From the cell containing the given text, extract its center point as [X, Y] coordinate. 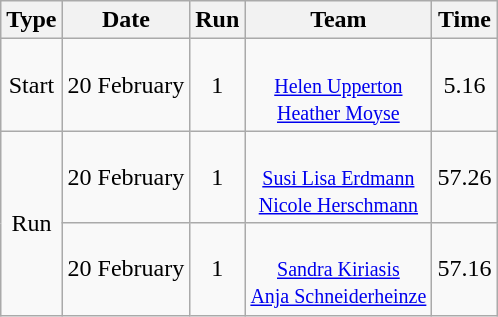
Team [338, 20]
Date [126, 20]
Susi Lisa ErdmannNicole Herschmann [338, 177]
57.26 [464, 177]
Start [32, 85]
Type [32, 20]
Time [464, 20]
Sandra KiriasisAnja Schneiderheinze [338, 269]
5.16 [464, 85]
Helen UppertonHeather Moyse [338, 85]
57.16 [464, 269]
